Extract the [X, Y] coordinate from the center of the cell holding the provided text.  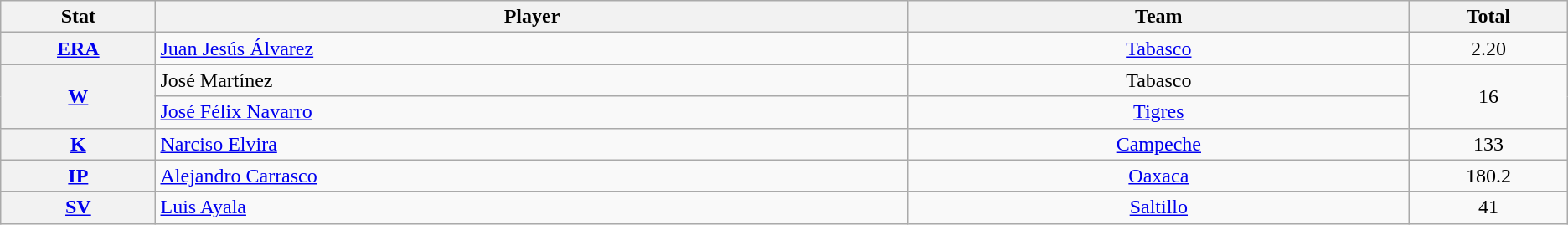
41 [1489, 207]
Luis Ayala [532, 207]
Player [532, 17]
Juan Jesús Álvarez [532, 49]
Narciso Elvira [532, 144]
José Félix Navarro [532, 112]
2.20 [1489, 49]
Campeche [1159, 144]
133 [1489, 144]
Tigres [1159, 112]
K [79, 144]
Team [1159, 17]
SV [79, 207]
Oaxaca [1159, 176]
Alejandro Carrasco [532, 176]
IP [79, 176]
16 [1489, 96]
ERA [79, 49]
180.2 [1489, 176]
W [79, 96]
Stat [79, 17]
Total [1489, 17]
José Martínez [532, 80]
Saltillo [1159, 207]
